Search for the cell housing the specified text and yield its (x, y) center coordinate. 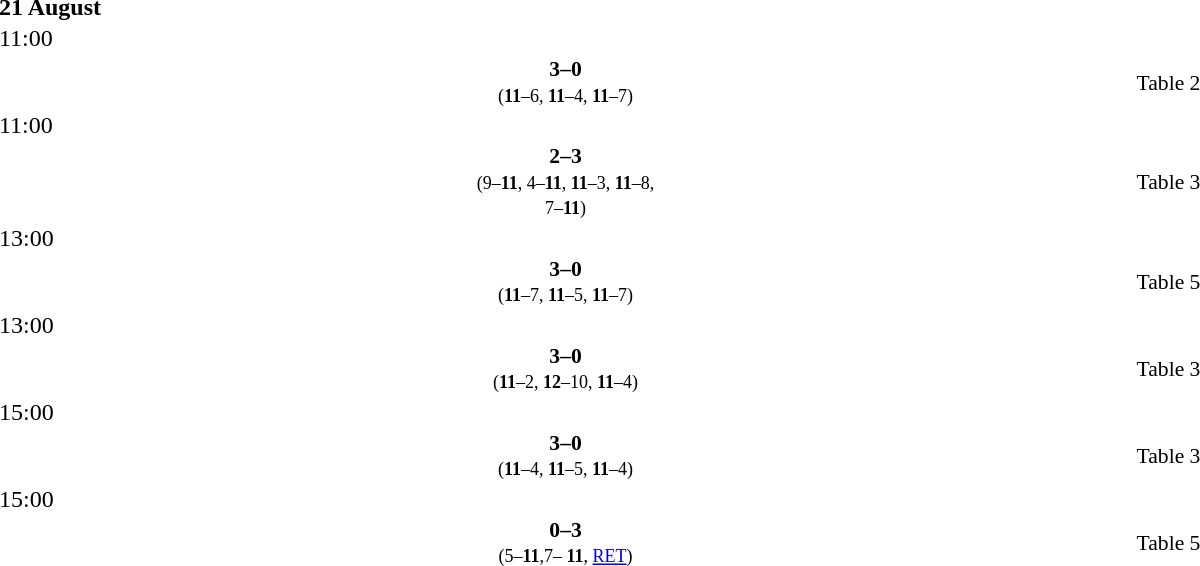
3–0 (11–7, 11–5, 11–7) (566, 281)
3–0 (11–6, 11–4, 11–7) (566, 82)
3–0 (11–4, 11–5, 11–4) (566, 455)
2–3 (9–11, 4–11, 11–3, 11–8, 7–11) (566, 182)
3–0 (11–2, 12–10, 11–4) (566, 369)
